Return [X, Y] of the center of cell containing provided text 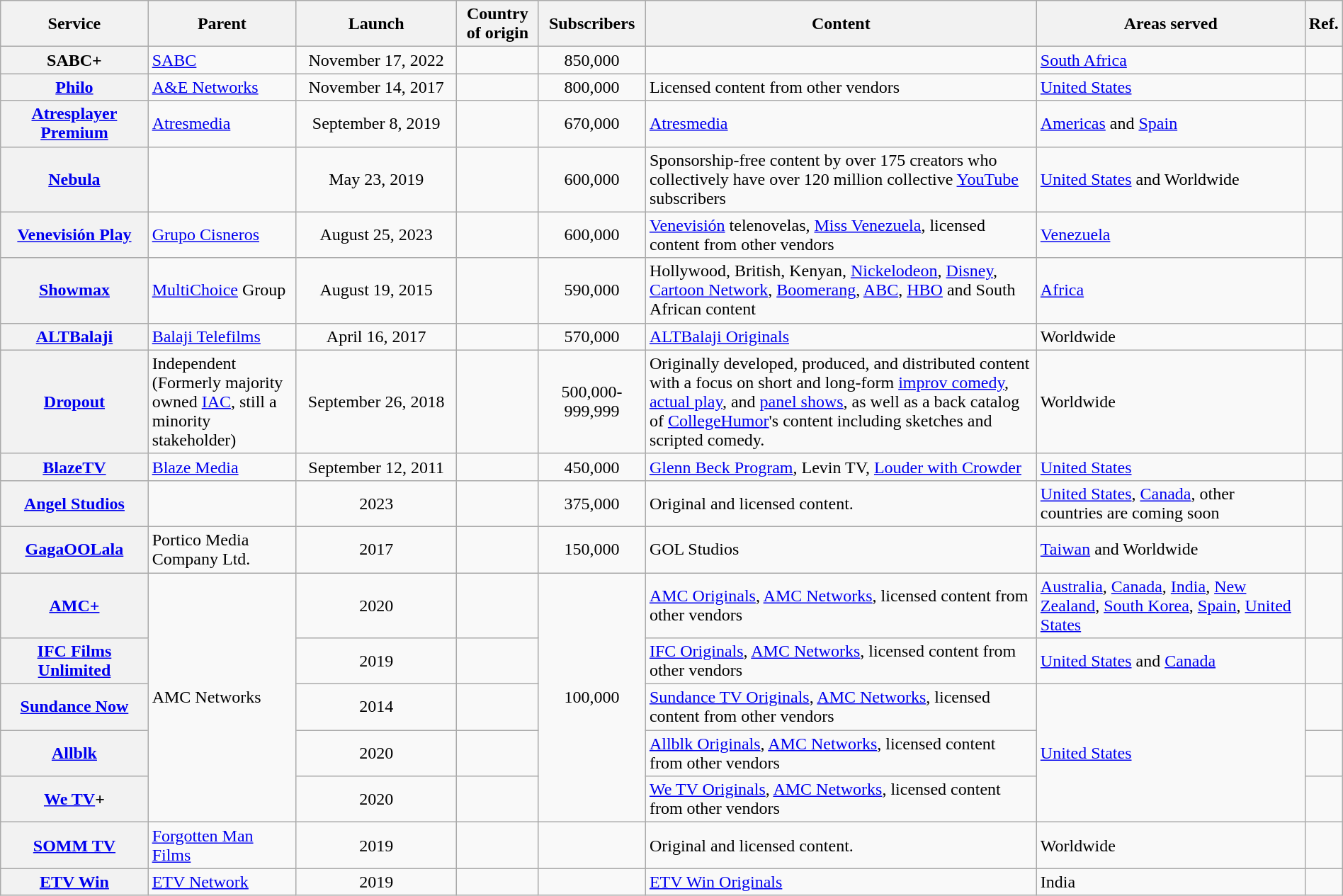
GOL Studios [841, 550]
2014 [377, 707]
ALTBalaji Originals [841, 336]
Taiwan and Worldwide [1170, 550]
Allblk [74, 754]
SOMM TV [74, 846]
Portico Media Company Ltd. [222, 550]
GagaOOLala [74, 550]
Forgotten Man Films [222, 846]
Service [74, 24]
Grupo Cisneros [222, 235]
2017 [377, 550]
Venevisión Play [74, 235]
100,000 [592, 697]
Ref. [1323, 24]
Balaji Telefilms [222, 336]
AMC Networks [222, 697]
500,000-999,999 [592, 402]
BlazeTV [74, 467]
570,000 [592, 336]
150,000 [592, 550]
Parent [222, 24]
Allblk Originals, AMC Networks, licensed content from other vendors [841, 754]
Africa [1170, 290]
Glenn Beck Program, Levin TV, Louder with Crowder [841, 467]
Independent (Formerly majority owned IAC, still a minority stakeholder) [222, 402]
September 8, 2019 [377, 123]
April 16, 2017 [377, 336]
MultiChoice Group [222, 290]
SABC [222, 60]
Atresplayer Premium [74, 123]
Venevisión telenovelas, Miss Venezuela, licensed content from other vendors [841, 235]
670,000 [592, 123]
Licensed content from other vendors [841, 87]
ETV Win [74, 882]
2023 [377, 503]
800,000 [592, 87]
Showmax [74, 290]
September 26, 2018 [377, 402]
ETV Network [222, 882]
Areas served [1170, 24]
590,000 [592, 290]
ALTBalaji [74, 336]
375,000 [592, 503]
Hollywood, British, Kenyan, Nickelodeon, Disney, Cartoon Network, Boomerang, ABC, HBO and South African content [841, 290]
September 12, 2011 [377, 467]
Angel Studios [74, 503]
AMC+ [74, 605]
Australia, Canada, India, New Zealand, South Korea, Spain, United States [1170, 605]
Philo [74, 87]
Blaze Media [222, 467]
We TV Originals, AMC Networks, licensed content from other vendors [841, 799]
Launch [377, 24]
August 25, 2023 [377, 235]
Americas and Spain [1170, 123]
450,000 [592, 467]
Subscribers [592, 24]
Sundance TV Originals, AMC Networks, licensed content from other vendors [841, 707]
Nebula [74, 179]
SABC+ [74, 60]
We TV+ [74, 799]
United States and Worldwide [1170, 179]
IFC Films Unlimited [74, 662]
South Africa [1170, 60]
May 23, 2019 [377, 179]
850,000 [592, 60]
November 14, 2017 [377, 87]
Sponsorship-free content by over 175 creators who collectively have over 120 million collective YouTube subscribers [841, 179]
August 19, 2015 [377, 290]
Sundance Now [74, 707]
November 17, 2022 [377, 60]
A&E Networks [222, 87]
India [1170, 882]
ETV Win Originals [841, 882]
AMC Originals, AMC Networks, licensed content from other vendors [841, 605]
United States, Canada, other countries are coming soon [1170, 503]
Content [841, 24]
IFC Originals, AMC Networks, licensed content from other vendors [841, 662]
Country of origin [497, 24]
Venezuela [1170, 235]
Dropout [74, 402]
United States and Canada [1170, 662]
